Return (x, y) of the center of cell containing provided text 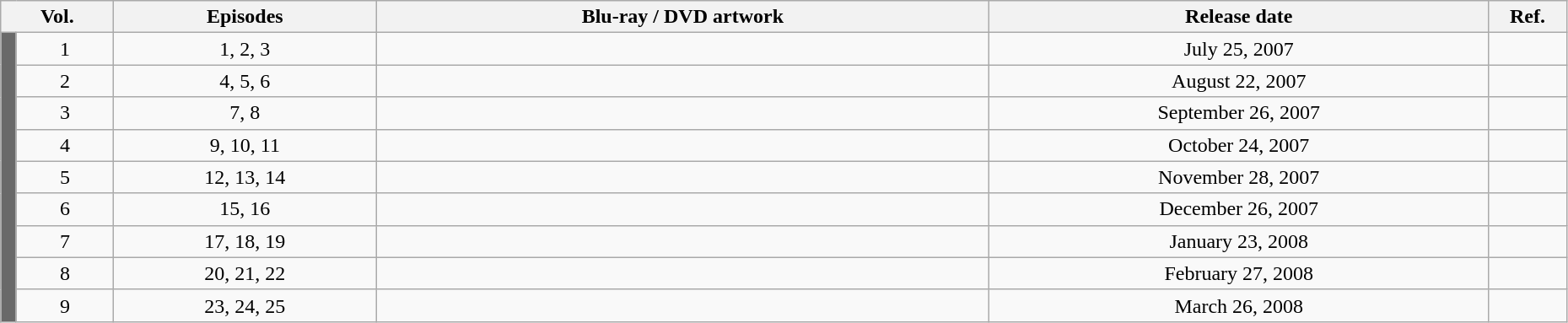
August 22, 2007 (1239, 81)
23, 24, 25 (245, 305)
October 24, 2007 (1239, 145)
9, 10, 11 (245, 145)
7, 8 (245, 113)
7 (65, 241)
July 25, 2007 (1239, 49)
February 27, 2008 (1239, 273)
17, 18, 19 (245, 241)
November 28, 2007 (1239, 177)
20, 21, 22 (245, 273)
4, 5, 6 (245, 81)
1, 2, 3 (245, 49)
8 (65, 273)
January 23, 2008 (1239, 241)
4 (65, 145)
Release date (1239, 17)
12, 13, 14 (245, 177)
Blu-ray / DVD artwork (683, 17)
15, 16 (245, 209)
6 (65, 209)
9 (65, 305)
1 (65, 49)
2 (65, 81)
3 (65, 113)
December 26, 2007 (1239, 209)
Vol. (57, 17)
Episodes (245, 17)
Ref. (1528, 17)
5 (65, 177)
March 26, 2008 (1239, 305)
September 26, 2007 (1239, 113)
